Search for the cell housing the specified text and yield its (x, y) center coordinate. 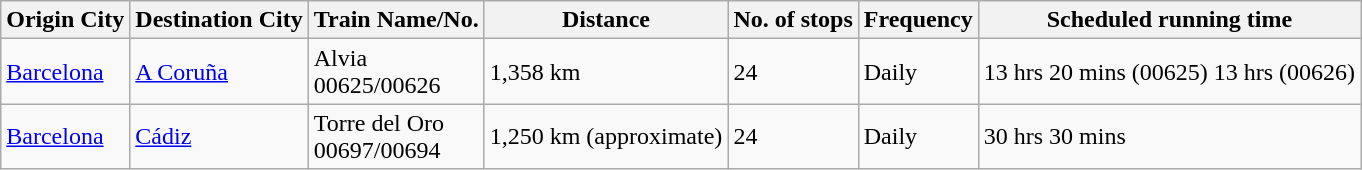
Train Name/No. (396, 20)
1,250 km (approximate) (606, 136)
Destination City (219, 20)
Scheduled running time (1169, 20)
No. of stops (793, 20)
Torre del Oro00697/00694 (396, 136)
Cádiz (219, 136)
30 hrs 30 mins (1169, 136)
Alvia00625/00626 (396, 72)
Distance (606, 20)
1,358 km (606, 72)
13 hrs 20 mins (00625) 13 hrs (00626) (1169, 72)
A Coruña (219, 72)
Origin City (66, 20)
Frequency (918, 20)
